Scan for the cell matching the given text and deliver its [x, y] coordinate at center. 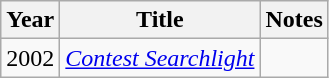
Year [30, 20]
Title [160, 20]
Notes [294, 20]
2002 [30, 58]
Contest Searchlight [160, 58]
